Return the (x, y) coordinate for the center point of the cell that contains the specified text.  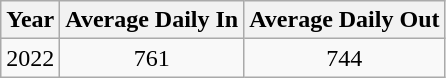
Average Daily Out (344, 20)
744 (344, 58)
Average Daily In (152, 20)
2022 (30, 58)
Year (30, 20)
761 (152, 58)
